Find where the given text appears and provide that cell's center as [x, y] coordinate. 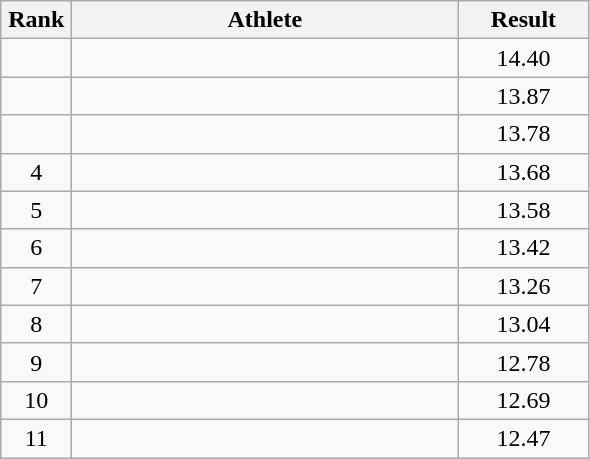
6 [36, 248]
10 [36, 400]
Athlete [265, 20]
13.58 [524, 210]
13.68 [524, 172]
5 [36, 210]
Rank [36, 20]
Result [524, 20]
13.04 [524, 324]
12.78 [524, 362]
12.47 [524, 438]
13.78 [524, 134]
9 [36, 362]
13.42 [524, 248]
4 [36, 172]
14.40 [524, 58]
8 [36, 324]
11 [36, 438]
7 [36, 286]
13.87 [524, 96]
13.26 [524, 286]
12.69 [524, 400]
